Search for the cell housing the specified text and yield its [X, Y] center coordinate. 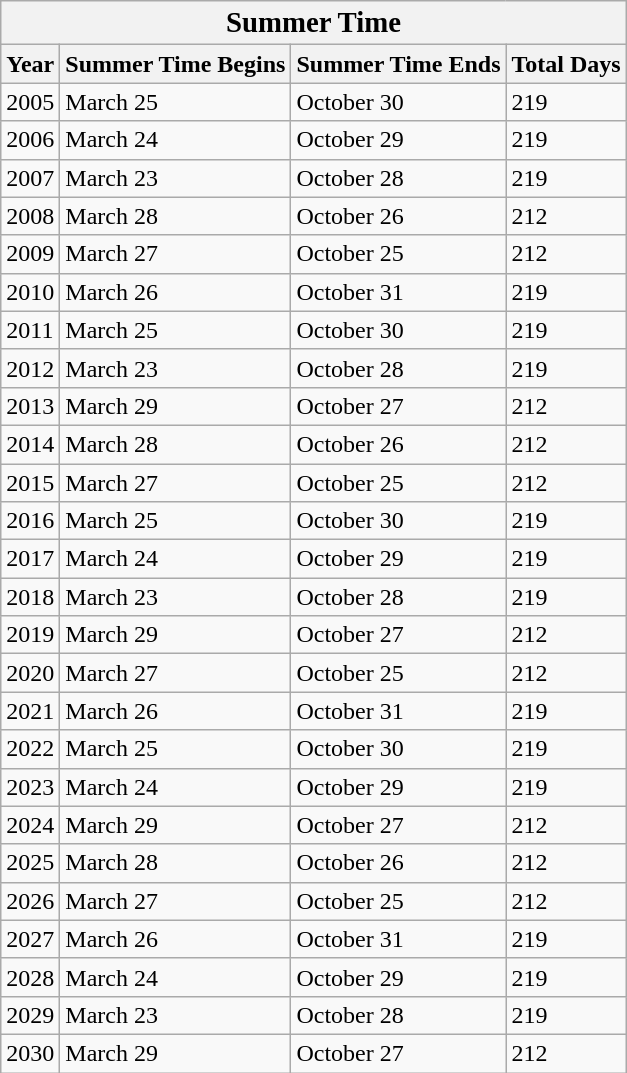
2015 [30, 483]
Summer Time Ends [398, 64]
2021 [30, 711]
2024 [30, 825]
2016 [30, 521]
2008 [30, 216]
2005 [30, 102]
2030 [30, 1053]
Total Days [566, 64]
2026 [30, 901]
Summer Time [314, 23]
2025 [30, 863]
Summer Time Begins [176, 64]
2014 [30, 444]
2011 [30, 330]
2018 [30, 597]
Year [30, 64]
2027 [30, 939]
2022 [30, 749]
2023 [30, 787]
2028 [30, 977]
2019 [30, 635]
2007 [30, 178]
2017 [30, 559]
2029 [30, 1015]
2009 [30, 254]
2012 [30, 368]
2010 [30, 292]
2006 [30, 140]
2013 [30, 406]
2020 [30, 673]
